Return the [X, Y] coordinate for the center point of the cell that contains the specified text.  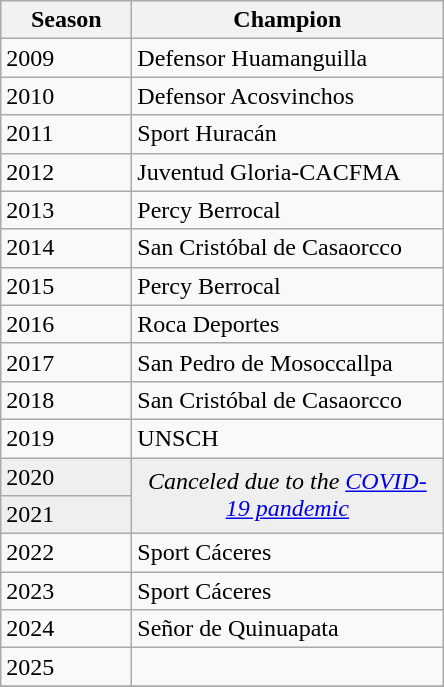
2009 [66, 58]
2016 [66, 324]
2019 [66, 438]
2017 [66, 362]
2010 [66, 96]
2012 [66, 172]
Señor de Quinuapata [288, 629]
Champion [288, 20]
Sport Huracán [288, 134]
2011 [66, 134]
2015 [66, 286]
Defensor Acosvinchos [288, 96]
2013 [66, 210]
Canceled due to the COVID-19 pandemic [288, 496]
2014 [66, 248]
Defensor Huamanguilla [288, 58]
Roca Deportes [288, 324]
UNSCH [288, 438]
Juventud Gloria-CACFMA [288, 172]
2020 [66, 477]
2024 [66, 629]
2025 [66, 667]
Season [66, 20]
San Pedro de Mosoccallpa [288, 362]
2018 [66, 400]
2023 [66, 591]
2021 [66, 515]
2022 [66, 553]
